Output the [x, y] coordinate of the center of the cell containing the given text.  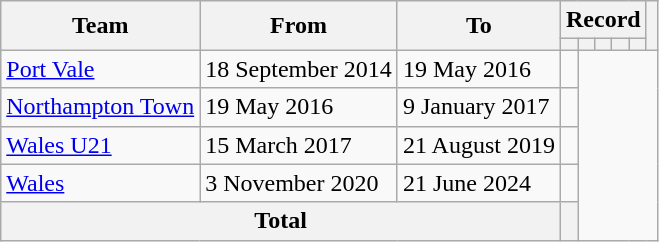
Wales [100, 183]
15 March 2017 [299, 145]
Total [281, 221]
21 August 2019 [478, 145]
Team [100, 26]
18 September 2014 [299, 69]
Wales U21 [100, 145]
21 June 2024 [478, 183]
Northampton Town [100, 107]
Port Vale [100, 69]
To [478, 26]
Record [603, 20]
9 January 2017 [478, 107]
From [299, 26]
3 November 2020 [299, 183]
